Extract the (X, Y) coordinate from the center of the cell holding the provided text.  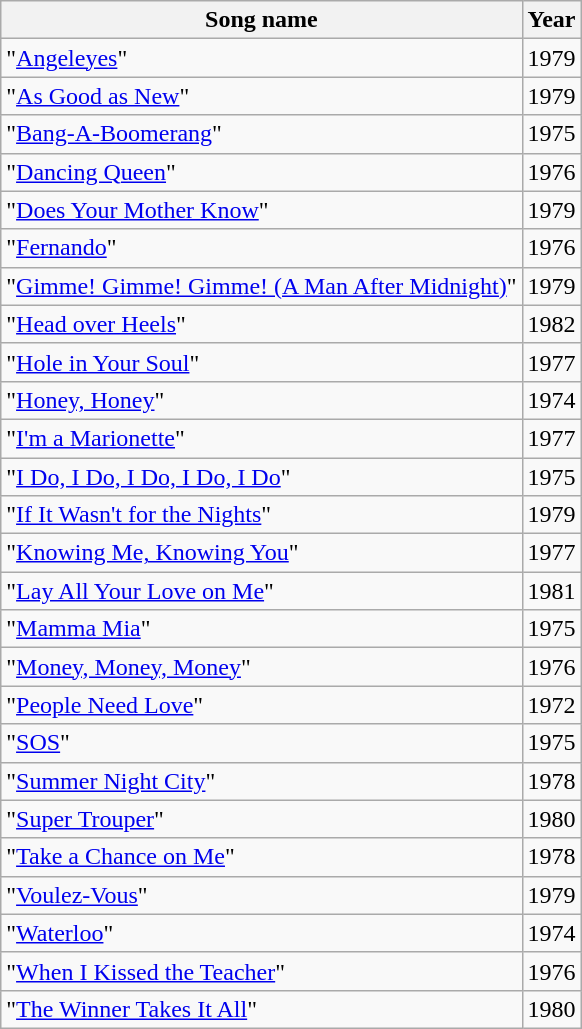
"People Need Love" (262, 705)
1982 (552, 324)
"Does Your Mother Know" (262, 210)
"If It Wasn't for the Nights" (262, 515)
"Gimme! Gimme! Gimme! (A Man After Midnight)" (262, 286)
"I'm a Marionette" (262, 438)
1981 (552, 591)
"Dancing Queen" (262, 172)
Song name (262, 20)
"Money, Money, Money" (262, 667)
"When I Kissed the Teacher" (262, 971)
"Head over Heels" (262, 324)
"As Good as New" (262, 96)
"Super Trouper" (262, 819)
"Take a Chance on Me" (262, 857)
"SOS" (262, 743)
"Voulez-Vous" (262, 895)
"I Do, I Do, I Do, I Do, I Do" (262, 477)
"Angeleyes" (262, 58)
Year (552, 20)
"Waterloo" (262, 933)
"Fernando" (262, 248)
"Hole in Your Soul" (262, 362)
"Lay All Your Love on Me" (262, 591)
"Bang-A-Boomerang" (262, 134)
"Summer Night City" (262, 781)
"Mamma Mia" (262, 629)
"Knowing Me, Knowing You" (262, 553)
"The Winner Takes It All" (262, 1009)
"Honey, Honey" (262, 400)
1972 (552, 705)
